Detect which cell encompasses the target text, then output its (X, Y) center coordinate. 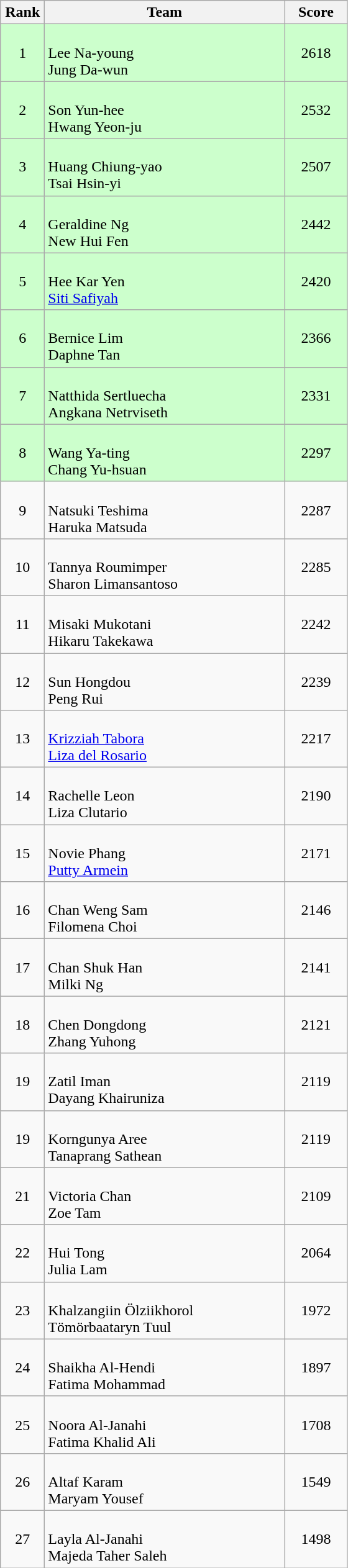
Chen DongdongZhang Yuhong (165, 1025)
Krizziah TaboraLiza del Rosario (165, 739)
Lee Na-youngJung Da-wun (165, 53)
5 (22, 281)
18 (22, 1025)
1 (22, 53)
27 (22, 1539)
3 (22, 167)
2285 (316, 567)
2366 (316, 338)
2109 (316, 1196)
8 (22, 453)
2287 (316, 510)
21 (22, 1196)
Tannya RoumimperSharon Limansantoso (165, 567)
6 (22, 338)
1972 (316, 1310)
2331 (316, 396)
Sun HongdouPeng Rui (165, 682)
1897 (316, 1367)
2 (22, 110)
2618 (316, 53)
Rachelle LeonLiza Clutario (165, 796)
Misaki MukotaniHikaru Takekawa (165, 624)
17 (22, 968)
2146 (316, 910)
Score (316, 12)
7 (22, 396)
Korngunya AreeTanaprang Sathean (165, 1139)
Son Yun-heeHwang Yeon-ju (165, 110)
Huang Chiung-yaoTsai Hsin-yi (165, 167)
2064 (316, 1253)
1549 (316, 1482)
1498 (316, 1539)
25 (22, 1425)
Rank (22, 12)
Victoria ChanZoe Tam (165, 1196)
2442 (316, 224)
Geraldine NgNew Hui Fen (165, 224)
Wang Ya-tingChang Yu-hsuan (165, 453)
Shaikha Al-HendiFatima Mohammad (165, 1367)
2121 (316, 1025)
Altaf KaramMaryam Yousef (165, 1482)
14 (22, 796)
2217 (316, 739)
Chan Weng SamFilomena Choi (165, 910)
2297 (316, 453)
15 (22, 853)
Noora Al-JanahiFatima Khalid Ali (165, 1425)
2190 (316, 796)
Novie PhangPutty Armein (165, 853)
Hui TongJulia Lam (165, 1253)
Team (165, 12)
12 (22, 682)
Zatil ImanDayang Khairuniza (165, 1082)
23 (22, 1310)
Natthida SertluechaAngkana Netrviseth (165, 396)
Hee Kar YenSiti Safiyah (165, 281)
13 (22, 739)
9 (22, 510)
22 (22, 1253)
10 (22, 567)
1708 (316, 1425)
2141 (316, 968)
24 (22, 1367)
Bernice LimDaphne Tan (165, 338)
2420 (316, 281)
Chan Shuk HanMilki Ng (165, 968)
Layla Al-JanahiMajeda Taher Saleh (165, 1539)
2532 (316, 110)
26 (22, 1482)
Khalzangiin ÖlziikhorolTömörbaataryn Tuul (165, 1310)
2242 (316, 624)
11 (22, 624)
4 (22, 224)
2171 (316, 853)
16 (22, 910)
2239 (316, 682)
Natsuki TeshimaHaruka Matsuda (165, 510)
2507 (316, 167)
